Scan for the cell matching the given text and deliver its (X, Y) coordinate at center. 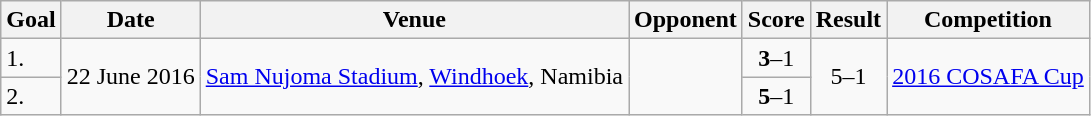
2. (31, 96)
Competition (988, 20)
Result (848, 20)
Sam Nujoma Stadium, Windhoek, Namibia (414, 77)
Opponent (685, 20)
Goal (31, 20)
Score (776, 20)
22 June 2016 (130, 77)
1. (31, 58)
Venue (414, 20)
2016 COSAFA Cup (988, 77)
3–1 (776, 58)
Date (130, 20)
